Locate the cell with the specified text and output its [x, y] center coordinate. 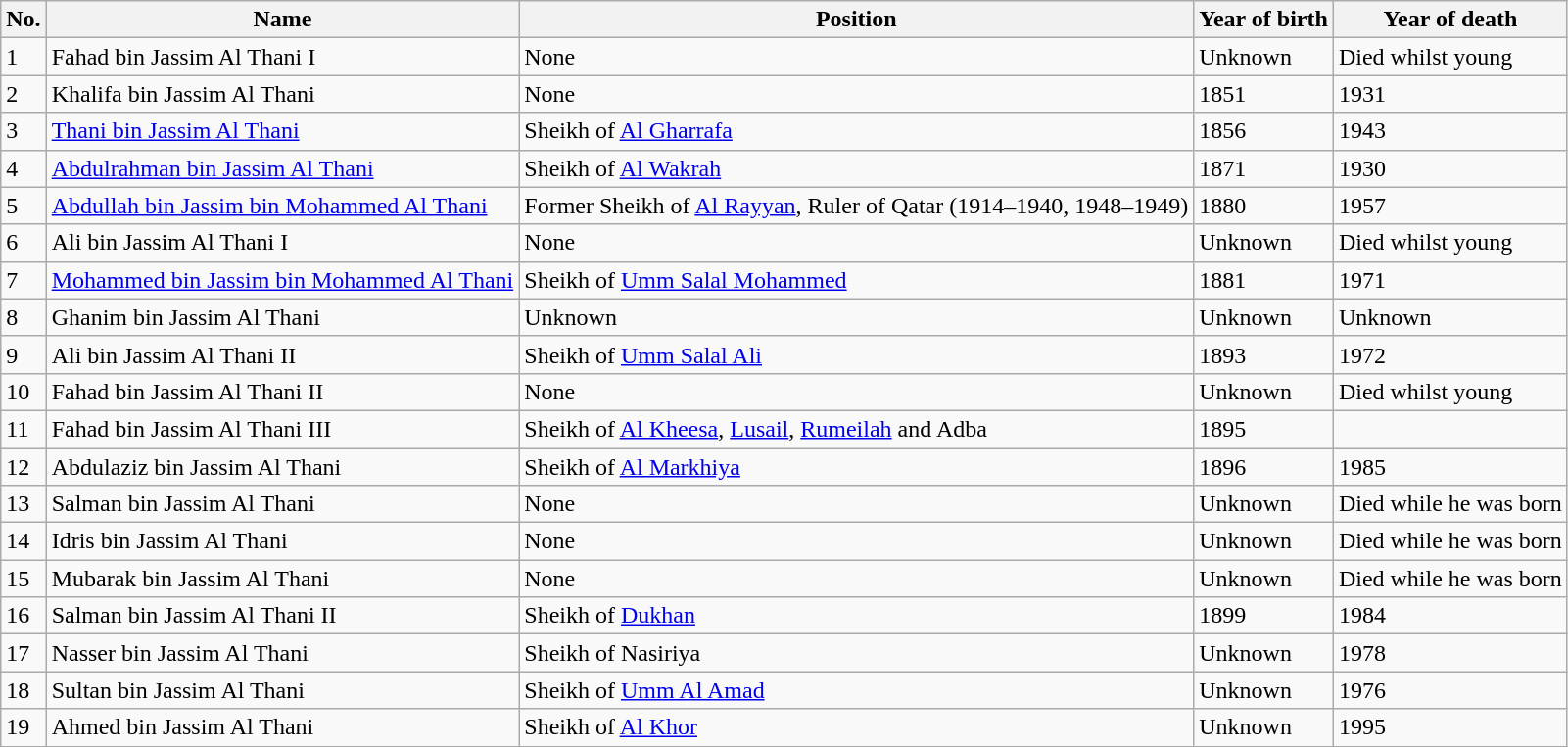
Sheikh of Al Markhiya [856, 467]
Former Sheikh of Al Rayyan, Ruler of Qatar (1914–1940, 1948–1949) [856, 206]
16 [24, 616]
Thani bin Jassim Al Thani [282, 131]
1880 [1263, 206]
Ali bin Jassim Al Thani I [282, 243]
14 [24, 541]
1985 [1449, 467]
6 [24, 243]
15 [24, 579]
1978 [1449, 653]
1995 [1449, 727]
1899 [1263, 616]
1971 [1449, 280]
Sultan bin Jassim Al Thani [282, 690]
Name [282, 20]
13 [24, 504]
Sheikh of Umm Salal Ali [856, 354]
1856 [1263, 131]
5 [24, 206]
10 [24, 392]
1972 [1449, 354]
Abdullah bin Jassim bin Mohammed Al Thani [282, 206]
11 [24, 429]
1931 [1449, 94]
Sheikh of Al Gharrafa [856, 131]
1943 [1449, 131]
8 [24, 317]
7 [24, 280]
4 [24, 168]
1871 [1263, 168]
Fahad bin Jassim Al Thani II [282, 392]
Position [856, 20]
Sheikh of Nasiriya [856, 653]
19 [24, 727]
Idris bin Jassim Al Thani [282, 541]
1957 [1449, 206]
1895 [1263, 429]
Sheikh of Al Wakrah [856, 168]
Mubarak bin Jassim Al Thani [282, 579]
1851 [1263, 94]
No. [24, 20]
Year of death [1449, 20]
1976 [1449, 690]
Sheikh of Al Khor [856, 727]
1 [24, 57]
12 [24, 467]
1984 [1449, 616]
Sheikh of Dukhan [856, 616]
Year of birth [1263, 20]
1881 [1263, 280]
Khalifa bin Jassim Al Thani [282, 94]
Fahad bin Jassim Al Thani I [282, 57]
Salman bin Jassim Al Thani II [282, 616]
Sheikh of Umm Al Amad [856, 690]
Fahad bin Jassim Al Thani III [282, 429]
2 [24, 94]
Salman bin Jassim Al Thani [282, 504]
1896 [1263, 467]
1893 [1263, 354]
Mohammed bin Jassim bin Mohammed Al Thani [282, 280]
Nasser bin Jassim Al Thani [282, 653]
Sheikh of Al Kheesa, Lusail, Rumeilah and Adba [856, 429]
9 [24, 354]
3 [24, 131]
Ali bin Jassim Al Thani II [282, 354]
1930 [1449, 168]
Abdulrahman bin Jassim Al Thani [282, 168]
Sheikh of Umm Salal Mohammed [856, 280]
Ghanim bin Jassim Al Thani [282, 317]
18 [24, 690]
17 [24, 653]
Ahmed bin Jassim Al Thani [282, 727]
Abdulaziz bin Jassim Al Thani [282, 467]
